Scan for the cell matching the given text and deliver its [x, y] coordinate at center. 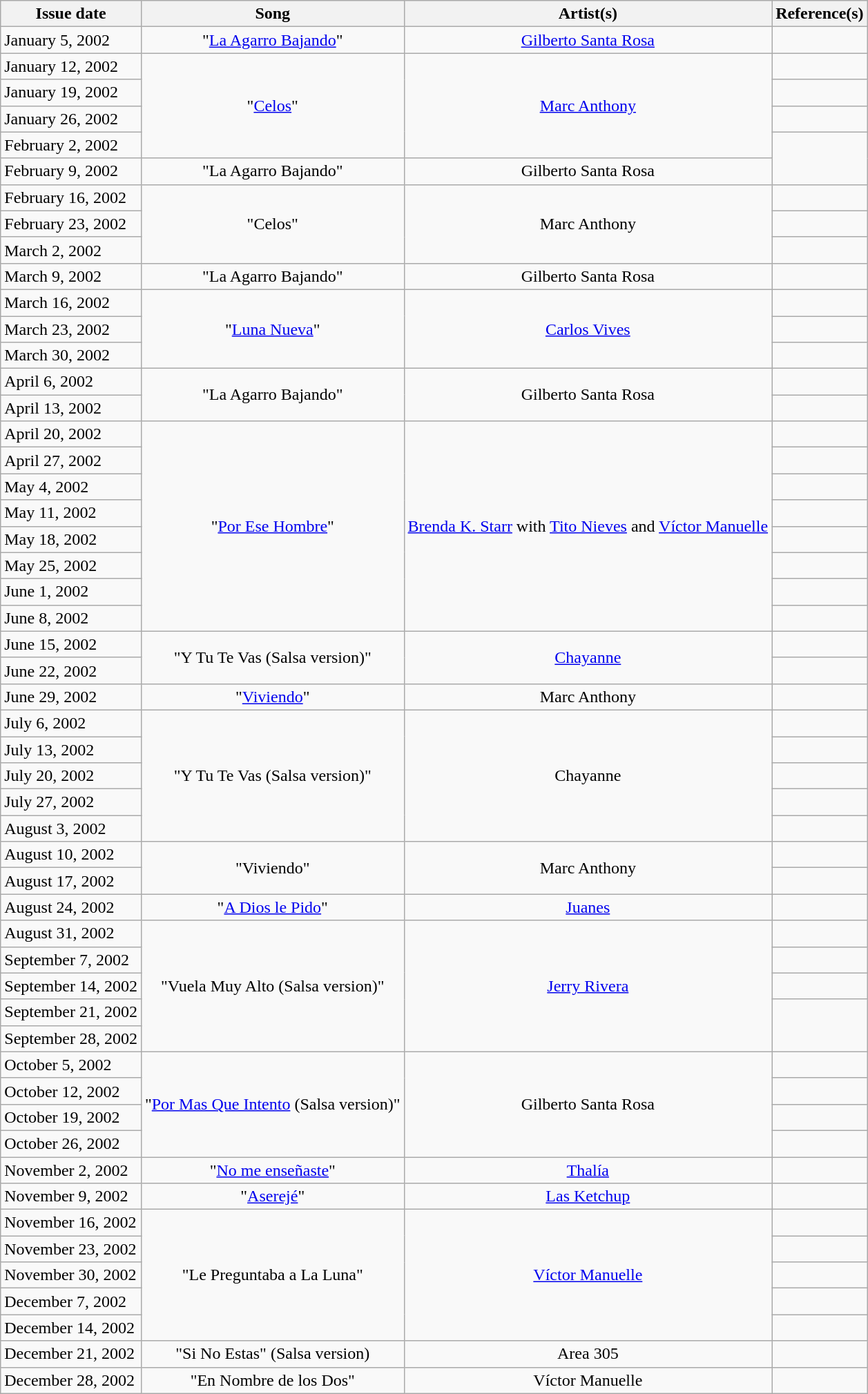
August 17, 2002 [71, 881]
August 3, 2002 [71, 829]
January 19, 2002 [71, 93]
"Vuela Muy Alto (Salsa version)" [272, 986]
April 13, 2002 [71, 408]
July 13, 2002 [71, 749]
March 16, 2002 [71, 302]
Carlos Vives [588, 329]
"A Dios le Pido" [272, 907]
November 9, 2002 [71, 1197]
Issue date [71, 14]
September 28, 2002 [71, 1038]
September 7, 2002 [71, 960]
"No me enseñaste" [272, 1170]
"Le Preguntaba a La Luna" [272, 1275]
Juanes [588, 907]
May 11, 2002 [71, 513]
December 14, 2002 [71, 1328]
January 12, 2002 [71, 66]
June 29, 2002 [71, 697]
June 15, 2002 [71, 644]
March 23, 2002 [71, 329]
April 27, 2002 [71, 461]
March 9, 2002 [71, 276]
"Por Ese Hombre" [272, 526]
February 16, 2002 [71, 197]
February 2, 2002 [71, 145]
July 6, 2002 [71, 723]
Thalía [588, 1170]
November 16, 2002 [71, 1223]
December 28, 2002 [71, 1380]
November 23, 2002 [71, 1249]
October 12, 2002 [71, 1091]
May 18, 2002 [71, 539]
Area 305 [588, 1354]
January 5, 2002 [71, 40]
October 19, 2002 [71, 1117]
July 27, 2002 [71, 802]
August 31, 2002 [71, 933]
February 23, 2002 [71, 224]
"Aserejé" [272, 1197]
Las Ketchup [588, 1197]
January 26, 2002 [71, 119]
June 1, 2002 [71, 592]
April 20, 2002 [71, 434]
August 10, 2002 [71, 855]
October 26, 2002 [71, 1143]
June 8, 2002 [71, 618]
May 25, 2002 [71, 565]
Artist(s) [588, 14]
May 4, 2002 [71, 487]
March 30, 2002 [71, 356]
Brenda K. Starr with Tito Nieves and Víctor Manuelle [588, 526]
November 2, 2002 [71, 1170]
June 22, 2002 [71, 670]
November 30, 2002 [71, 1275]
"Si No Estas" (Salsa version) [272, 1354]
Reference(s) [820, 14]
"En Nombre de los Dos" [272, 1380]
September 21, 2002 [71, 1012]
"Por Mas Que Intento (Salsa version)" [272, 1104]
July 20, 2002 [71, 776]
Jerry Rivera [588, 986]
February 9, 2002 [71, 171]
October 5, 2002 [71, 1065]
March 2, 2002 [71, 250]
December 21, 2002 [71, 1354]
April 6, 2002 [71, 382]
"Luna Nueva" [272, 329]
September 14, 2002 [71, 986]
Song [272, 14]
August 24, 2002 [71, 907]
December 7, 2002 [71, 1301]
